Pinpoint the cell where the given text exists, returning its (x, y) midpoint coordinate. 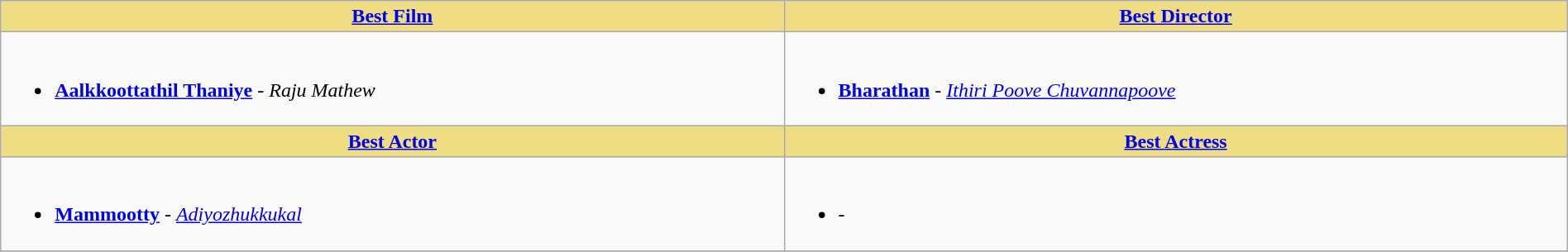
Best Actor (392, 141)
Best Actress (1176, 141)
Bharathan - Ithiri Poove Chuvannapoove (1176, 79)
- (1176, 203)
Mammootty - Adiyozhukkukal (392, 203)
Aalkkoottathil Thaniye - Raju Mathew (392, 79)
Best Director (1176, 17)
Best Film (392, 17)
